From the cell containing the given text, extract its center point as [X, Y] coordinate. 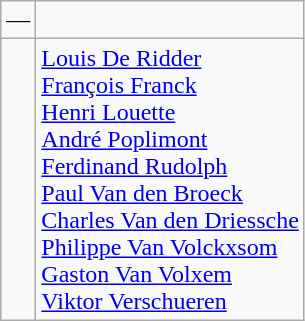
— [18, 20]
